Identify which cell holds the provided text, then report its (X, Y) central coordinate. 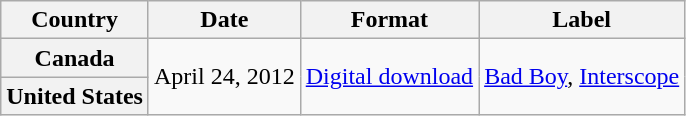
Date (224, 20)
Bad Boy, Interscope (582, 77)
Canada (75, 58)
Format (389, 20)
April 24, 2012 (224, 77)
Label (582, 20)
Country (75, 20)
United States (75, 96)
Digital download (389, 77)
